Return [X, Y] of the center of cell containing provided text 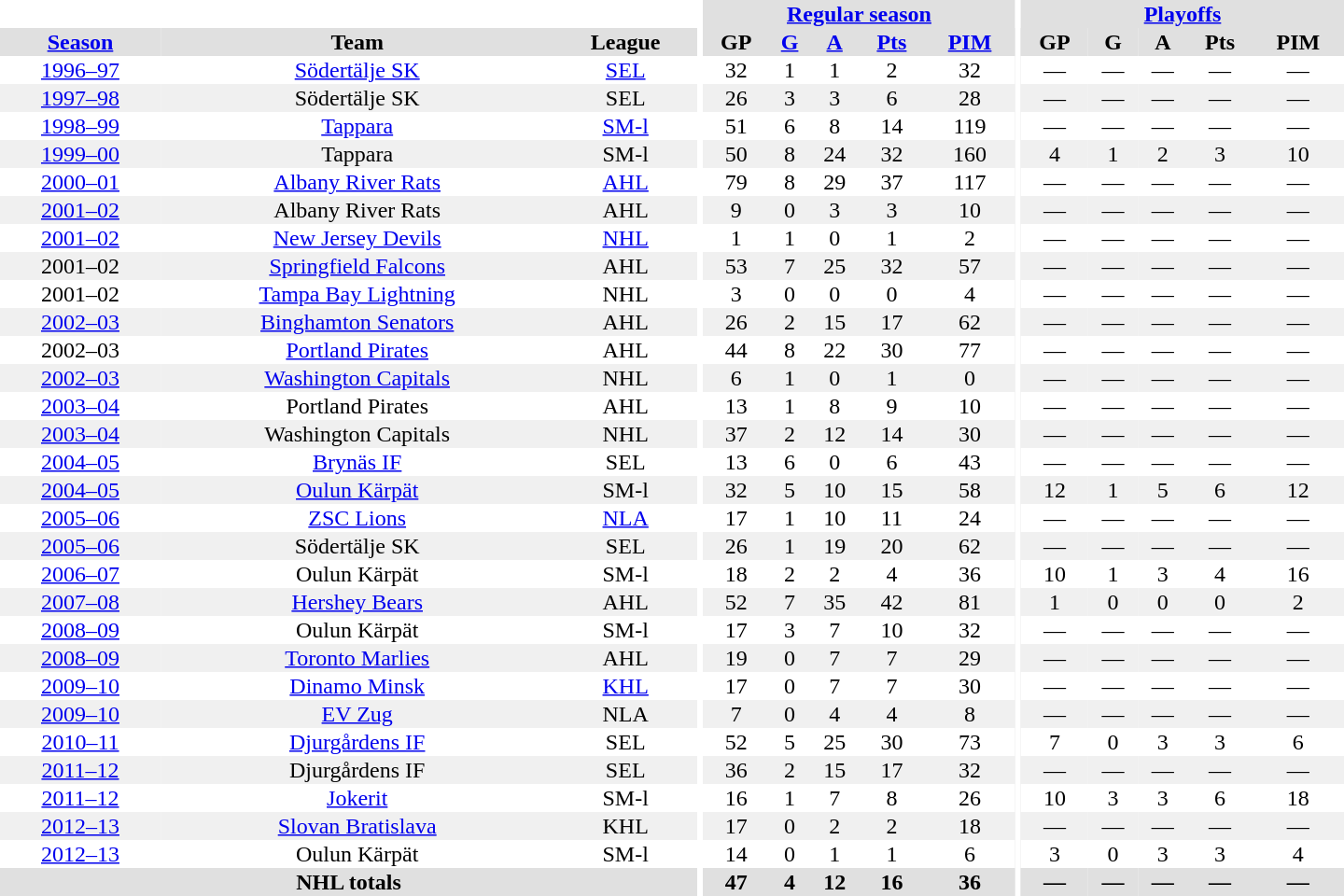
Tampa Bay Lightning [357, 294]
Springfield Falcons [357, 266]
League [625, 42]
79 [736, 182]
51 [736, 126]
11 [892, 518]
Season [80, 42]
53 [736, 266]
20 [892, 546]
28 [970, 98]
Team [357, 42]
2006–07 [80, 574]
Brynäs IF [357, 462]
160 [970, 154]
47 [736, 882]
2010–11 [80, 742]
NHL totals [349, 882]
50 [736, 154]
43 [970, 462]
44 [736, 350]
58 [970, 490]
81 [970, 602]
New Jersey Devils [357, 238]
1998–99 [80, 126]
22 [834, 350]
1999–00 [80, 154]
Playoffs [1183, 14]
ZSC Lions [357, 518]
Dinamo Minsk [357, 686]
1996–97 [80, 70]
35 [834, 602]
EV Zug [357, 714]
57 [970, 266]
119 [970, 126]
117 [970, 182]
Slovan Bratislava [357, 826]
Jokerit [357, 798]
42 [892, 602]
73 [970, 742]
2007–08 [80, 602]
Toronto Marlies [357, 658]
1997–98 [80, 98]
77 [970, 350]
2000–01 [80, 182]
Regular season [859, 14]
Hershey Bears [357, 602]
Binghamton Senators [357, 322]
